From the cell containing the given text, extract its center point as [x, y] coordinate. 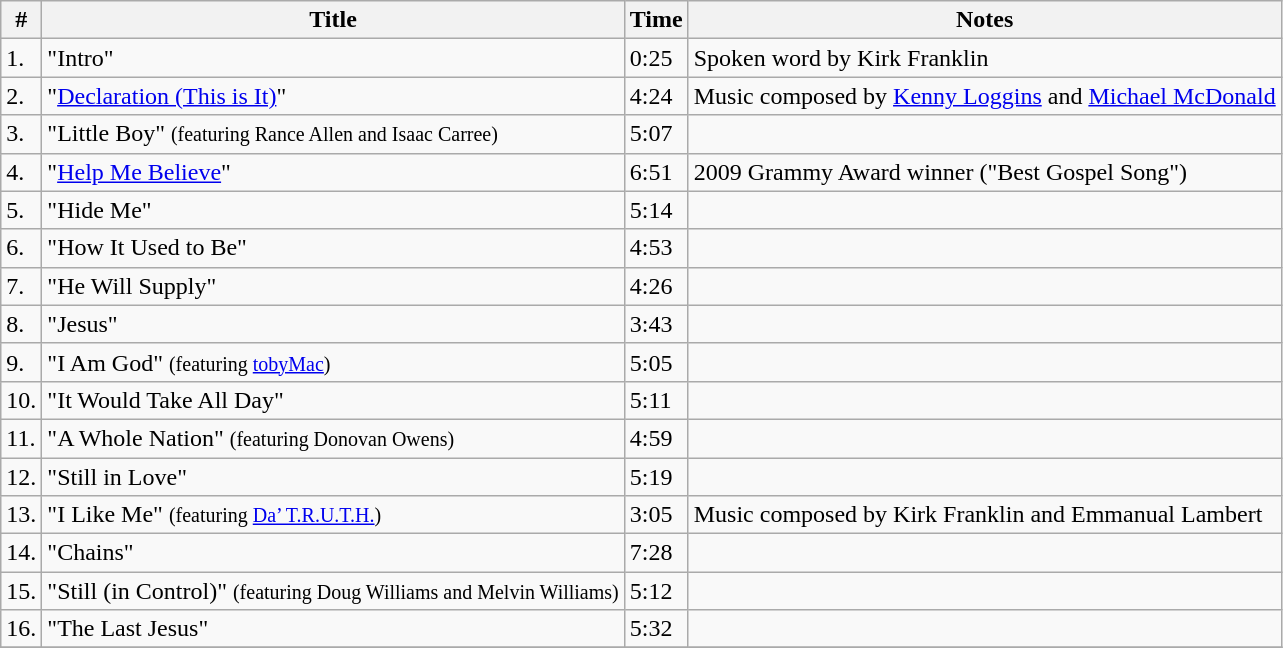
"Little Boy" (featuring Rance Allen and Isaac Carree) [333, 134]
5:12 [656, 591]
"Hide Me" [333, 210]
4:26 [656, 286]
Music composed by Kenny Loggins and Michael McDonald [984, 96]
2. [22, 96]
5:05 [656, 362]
"Intro" [333, 58]
"A Whole Nation" (featuring Donovan Owens) [333, 438]
"Chains" [333, 553]
"He Will Supply" [333, 286]
"I Am God" (featuring tobyMac) [333, 362]
4:53 [656, 248]
"Still (in Control)" (featuring Doug Williams and Melvin Williams) [333, 591]
3:43 [656, 324]
4:59 [656, 438]
"Declaration (This is It)" [333, 96]
5. [22, 210]
16. [22, 629]
14. [22, 553]
7. [22, 286]
10. [22, 400]
Time [656, 20]
3:05 [656, 515]
1. [22, 58]
"How It Used to Be" [333, 248]
"Jesus" [333, 324]
"I Like Me" (featuring Da’ T.R.U.T.H.) [333, 515]
13. [22, 515]
Spoken word by Kirk Franklin [984, 58]
11. [22, 438]
7:28 [656, 553]
5:32 [656, 629]
4:24 [656, 96]
5:11 [656, 400]
15. [22, 591]
"The Last Jesus" [333, 629]
# [22, 20]
Notes [984, 20]
"It Would Take All Day" [333, 400]
2009 Grammy Award winner ("Best Gospel Song") [984, 172]
"Help Me Believe" [333, 172]
4. [22, 172]
5:19 [656, 477]
5:07 [656, 134]
12. [22, 477]
"Still in Love" [333, 477]
6. [22, 248]
9. [22, 362]
Title [333, 20]
Music composed by Kirk Franklin and Emmanual Lambert [984, 515]
3. [22, 134]
0:25 [656, 58]
6:51 [656, 172]
5:14 [656, 210]
8. [22, 324]
